Output the (x, y) coordinate of the center of the cell containing the given text.  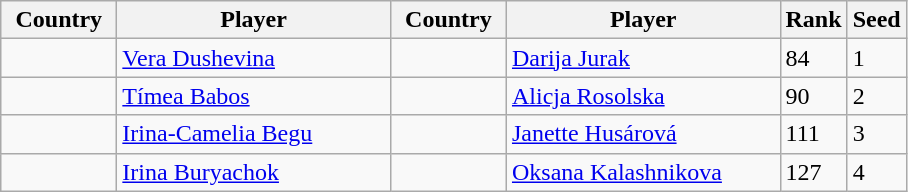
1 (876, 58)
111 (814, 134)
4 (876, 172)
Janette Husárová (643, 134)
Alicja Rosolska (643, 96)
Rank (814, 20)
Irina-Camelia Begu (254, 134)
Irina Buryachok (254, 172)
Darija Jurak (643, 58)
Oksana Kalashnikova (643, 172)
Tímea Babos (254, 96)
127 (814, 172)
84 (814, 58)
2 (876, 96)
Vera Dushevina (254, 58)
3 (876, 134)
Seed (876, 20)
90 (814, 96)
